Pinpoint the cell where the given text exists, returning its (X, Y) midpoint coordinate. 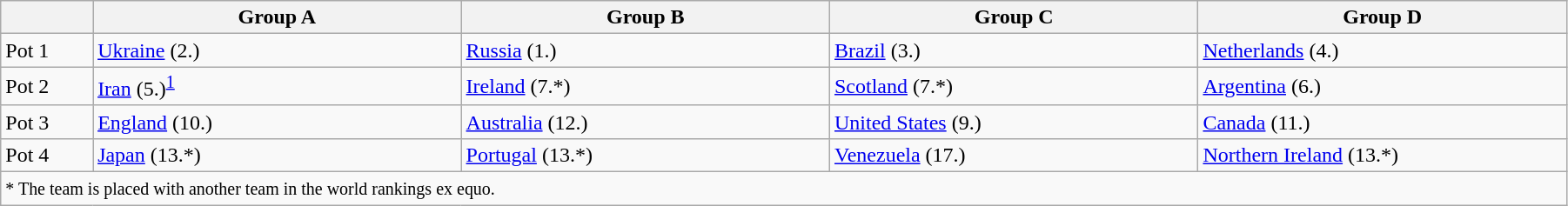
Group D (1383, 17)
United States (9.) (1013, 122)
Portugal (13.*) (646, 155)
Netherlands (4.) (1383, 50)
Ireland (7.*) (646, 87)
Pot 3 (47, 122)
Venezuela (17.) (1013, 155)
Scotland (7.*) (1013, 87)
Group C (1013, 17)
Canada (11.) (1383, 122)
Northern Ireland (13.*) (1383, 155)
Brazil (3.) (1013, 50)
Russia (1.) (646, 50)
Pot 1 (47, 50)
Pot 2 (47, 87)
Japan (13.*) (277, 155)
Argentina (6.) (1383, 87)
Ukraine (2.) (277, 50)
England (10.) (277, 122)
Group A (277, 17)
Pot 4 (47, 155)
* The team is placed with another team in the world rankings ex equo. (784, 189)
Iran (5.)1 (277, 87)
Group B (646, 17)
Australia (12.) (646, 122)
